Extract the (X, Y) coordinate from the center of the cell holding the provided text.  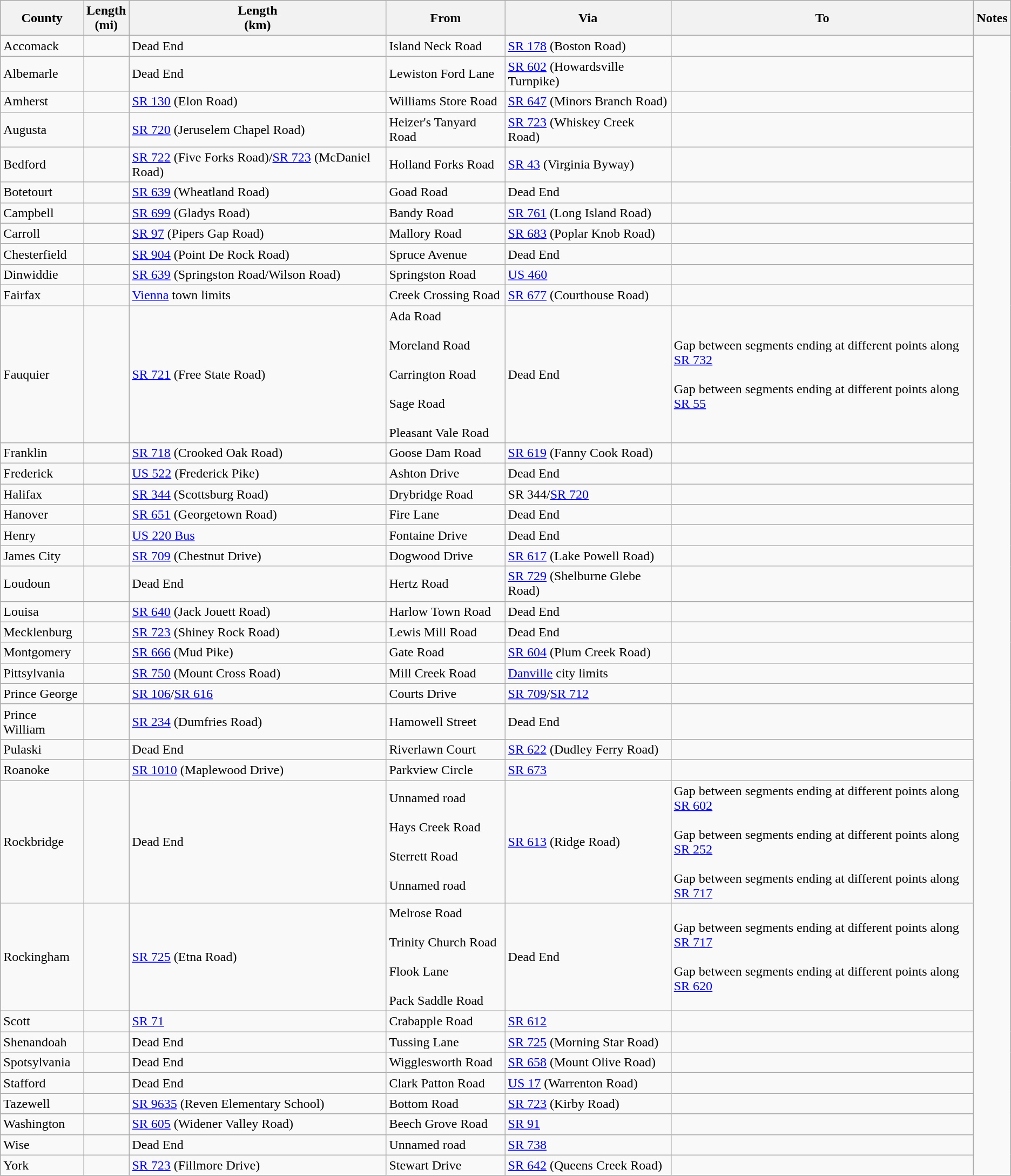
York (42, 1165)
SR 725 (Etna Road) (258, 957)
Tazewell (42, 1104)
Via (588, 18)
Gap between segments ending at different points along SR 717Gap between segments ending at different points along SR 620 (822, 957)
Hamowell Street (446, 722)
SR 651 (Georgetown Road) (258, 515)
Dogwood Drive (446, 556)
SR 721 (Free State Road) (258, 374)
SR 9635 (Reven Elementary School) (258, 1104)
Botetourt (42, 192)
Halifax (42, 494)
SR 723 (Fillmore Drive) (258, 1165)
SR 43 (Virginia Byway) (588, 164)
Goose Dam Road (446, 453)
SR 904 (Point De Rock Road) (258, 254)
SR 605 (Widener Valley Road) (258, 1124)
James City (42, 556)
SR 750 (Mount Cross Road) (258, 673)
SR 677 (Courthouse Road) (588, 295)
SR 622 (Dudley Ferry Road) (588, 749)
SR 613 (Ridge Road) (588, 842)
SR 639 (Wheatland Road) (258, 192)
Parkview Circle (446, 770)
SR 683 (Poplar Knob Road) (588, 233)
Length(mi) (106, 18)
US 220 Bus (258, 535)
Louisa (42, 611)
Unnamed roadHays Creek RoadSterrett RoadUnnamed road (446, 842)
SR 723 (Shiney Rock Road) (258, 632)
Pittsylvania (42, 673)
Melrose RoadTrinity Church RoadFlook LanePack Saddle Road (446, 957)
Ashton Drive (446, 474)
SR 673 (588, 770)
Augusta (42, 130)
SR 723 (Whiskey Creek Road) (588, 130)
SR 106/SR 616 (258, 694)
US 17 (Warrenton Road) (588, 1083)
Unnamed road (446, 1145)
SR 709 (Chestnut Drive) (258, 556)
Henry (42, 535)
Hanover (42, 515)
SR 612 (588, 1022)
County (42, 18)
SR 658 (Mount Olive Road) (588, 1063)
SR 639 (Springston Road/Wilson Road) (258, 274)
Williams Store Road (446, 102)
Vienna town limits (258, 295)
Stewart Drive (446, 1165)
Gate Road (446, 653)
SR 666 (Mud Pike) (258, 653)
SR 729 (Shelburne Glebe Road) (588, 583)
Chesterfield (42, 254)
Campbell (42, 213)
Amherst (42, 102)
Holland Forks Road (446, 164)
Prince William (42, 722)
Crabapple Road (446, 1022)
Courts Drive (446, 694)
Wigglesworth Road (446, 1063)
Riverlawn Court (446, 749)
SR 718 (Crooked Oak Road) (258, 453)
SR 722 (Five Forks Road)/SR 723 (McDaniel Road) (258, 164)
SR 738 (588, 1145)
Springston Road (446, 274)
SR 1010 (Maplewood Drive) (258, 770)
SR 642 (Queens Creek Road) (588, 1165)
Island Neck Road (446, 46)
SR 723 (Kirby Road) (588, 1104)
Albemarle (42, 73)
Rockingham (42, 957)
Mill Creek Road (446, 673)
Gap between segments ending at different points along SR 732Gap between segments ending at different points along SR 55 (822, 374)
Rockbridge (42, 842)
Spotsylvania (42, 1063)
Heizer's Tanyard Road (446, 130)
Tussing Lane (446, 1042)
Fontaine Drive (446, 535)
SR 761 (Long Island Road) (588, 213)
Fire Lane (446, 515)
Fauquier (42, 374)
SR 725 (Morning Star Road) (588, 1042)
Bandy Road (446, 213)
Ada RoadMoreland RoadCarrington RoadSage RoadPleasant Vale Road (446, 374)
Lewiston Ford Lane (446, 73)
Lewis Mill Road (446, 632)
Spruce Avenue (446, 254)
Dinwiddie (42, 274)
SR 130 (Elon Road) (258, 102)
SR 617 (Lake Powell Road) (588, 556)
SR 71 (258, 1022)
SR 699 (Gladys Road) (258, 213)
Frederick (42, 474)
Harlow Town Road (446, 611)
Mecklenburg (42, 632)
SR 720 (Jeruselem Chapel Road) (258, 130)
Mallory Road (446, 233)
Clark Patton Road (446, 1083)
From (446, 18)
Accomack (42, 46)
SR 602 (Howardsville Turnpike) (588, 73)
SR 709/SR 712 (588, 694)
To (822, 18)
Bottom Road (446, 1104)
Washington (42, 1124)
Drybridge Road (446, 494)
SR 604 (Plum Creek Road) (588, 653)
SR 97 (Pipers Gap Road) (258, 233)
Franklin (42, 453)
Fairfax (42, 295)
SR 344/SR 720 (588, 494)
SR 91 (588, 1124)
SR 178 (Boston Road) (588, 46)
Montgomery (42, 653)
Scott (42, 1022)
US 460 (588, 274)
Length(km) (258, 18)
US 522 (Frederick Pike) (258, 474)
Goad Road (446, 192)
Carroll (42, 233)
Beech Grove Road (446, 1124)
SR 344 (Scottsburg Road) (258, 494)
Danville city limits (588, 673)
Pulaski (42, 749)
Prince George (42, 694)
Bedford (42, 164)
Roanoke (42, 770)
SR 234 (Dumfries Road) (258, 722)
Hertz Road (446, 583)
Shenandoah (42, 1042)
SR 619 (Fanny Cook Road) (588, 453)
Stafford (42, 1083)
Wise (42, 1145)
SR 647 (Minors Branch Road) (588, 102)
Loudoun (42, 583)
SR 640 (Jack Jouett Road) (258, 611)
Notes (992, 18)
Creek Crossing Road (446, 295)
